From the cell containing the given text, extract its center point as [x, y] coordinate. 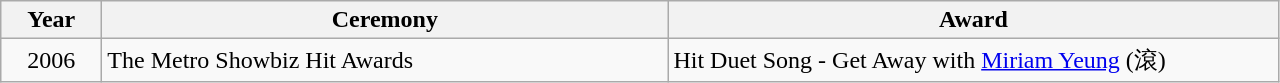
2006 [52, 60]
Award [974, 20]
The Metro Showbiz Hit Awards [385, 60]
Year [52, 20]
Ceremony [385, 20]
Hit Duet Song - Get Away with Miriam Yeung (滾) [974, 60]
